Pinpoint the cell where the given text exists, returning its (X, Y) midpoint coordinate. 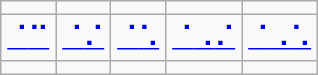
⠈⠉ (28, 38)
⠈⠠⠌ (204, 38)
⠈⠡ (138, 38)
⠈⠌ (84, 38)
⠈⠠⠡ (280, 38)
